Identify which cell holds the provided text, then report its (x, y) central coordinate. 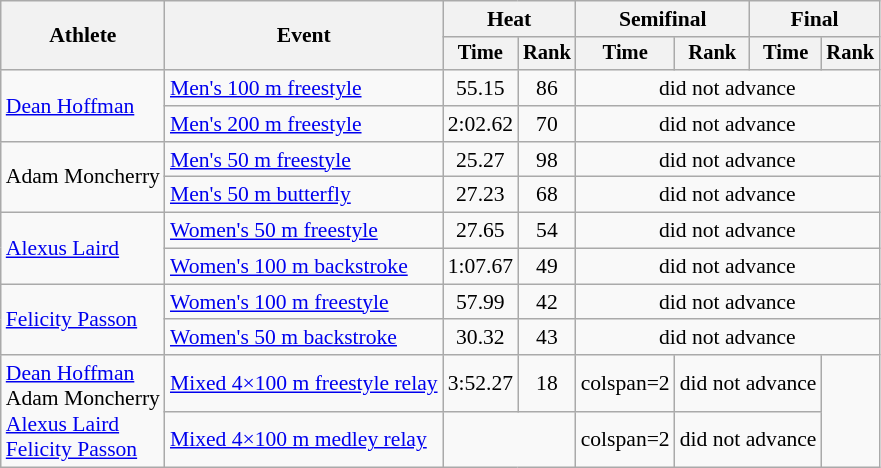
57.99 (480, 302)
27.23 (480, 195)
68 (547, 195)
27.65 (480, 231)
98 (547, 160)
Women's 100 m freestyle (304, 302)
Final (814, 19)
55.15 (480, 88)
Dean HoffmanAdam MoncherryAlexus LairdFelicity Passon (83, 411)
70 (547, 124)
42 (547, 302)
1:07.67 (480, 267)
Heat (510, 19)
25.27 (480, 160)
54 (547, 231)
86 (547, 88)
Event (304, 36)
2:02.62 (480, 124)
Men's 200 m freestyle (304, 124)
Women's 100 m backstroke (304, 267)
Felicity Passon (83, 320)
Alexus Laird (83, 248)
Mixed 4×100 m freestyle relay (304, 383)
49 (547, 267)
Adam Moncherry (83, 178)
3:52.27 (480, 383)
Men's 50 m freestyle (304, 160)
Mixed 4×100 m medley relay (304, 440)
Women's 50 m backstroke (304, 338)
Athlete (83, 36)
Dean Hoffman (83, 106)
Men's 50 m butterfly (304, 195)
43 (547, 338)
Semifinal (663, 19)
30.32 (480, 338)
Men's 100 m freestyle (304, 88)
18 (547, 383)
Women's 50 m freestyle (304, 231)
